Detect which cell encompasses the target text, then output its (x, y) center coordinate. 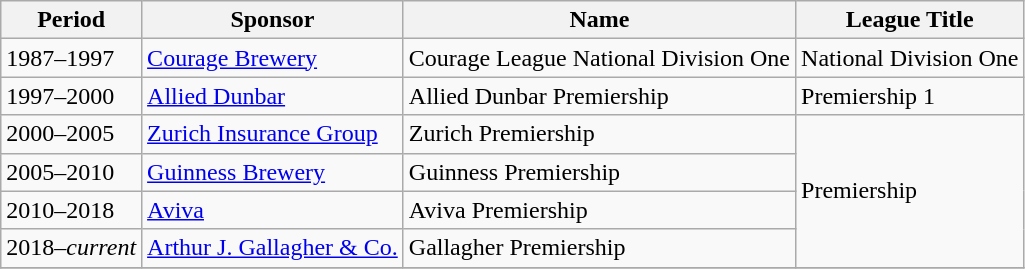
Zurich Insurance Group (273, 134)
2000–2005 (72, 134)
1997–2000 (72, 96)
Arthur J. Gallagher & Co. (273, 248)
2010–2018 (72, 210)
Guinness Premiership (599, 172)
Zurich Premiership (599, 134)
Aviva (273, 210)
Allied Dunbar (273, 96)
Allied Dunbar Premiership (599, 96)
Name (599, 20)
Guinness Brewery (273, 172)
National Division One (910, 58)
Sponsor (273, 20)
Courage League National Division One (599, 58)
2005–2010 (72, 172)
2018–current (72, 248)
Premiership 1 (910, 96)
Premiership (910, 191)
Period (72, 20)
Courage Brewery (273, 58)
Aviva Premiership (599, 210)
1987–1997 (72, 58)
League Title (910, 20)
Gallagher Premiership (599, 248)
